Detect which cell encompasses the target text, then output its [X, Y] center coordinate. 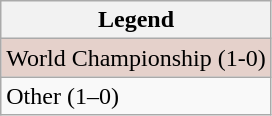
World Championship (1-0) [136, 58]
Other (1–0) [136, 96]
Legend [136, 20]
